Identify which cell holds the provided text, then report its (X, Y) central coordinate. 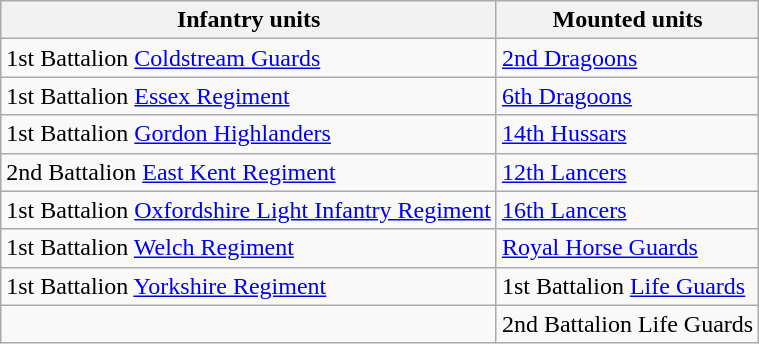
1st Battalion Welch Regiment (249, 248)
1st Battalion Oxfordshire Light Infantry Regiment (249, 210)
Infantry units (249, 20)
16th Lancers (627, 210)
1st Battalion Coldstream Guards (249, 58)
2nd Dragoons (627, 58)
2nd Battalion East Kent Regiment (249, 172)
1st Battalion Essex Regiment (249, 96)
14th Hussars (627, 134)
12th Lancers (627, 172)
Mounted units (627, 20)
6th Dragoons (627, 96)
1st Battalion Life Guards (627, 286)
2nd Battalion Life Guards (627, 324)
1st Battalion Yorkshire Regiment (249, 286)
Royal Horse Guards (627, 248)
1st Battalion Gordon Highlanders (249, 134)
